Return the (x, y) coordinate for the center point of the cell that contains the specified text.  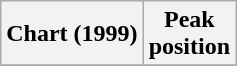
Peakposition (189, 34)
Chart (1999) (72, 34)
